Extract the [X, Y] coordinate from the center of the cell holding the provided text.  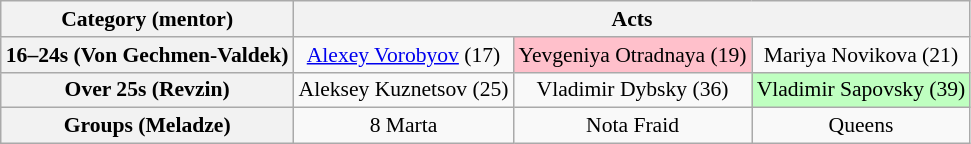
Over 25s (Revzin) [148, 90]
Vladimir Sapovsky (39) [862, 90]
Alexey Vorobyov (17) [404, 55]
Aleksey Kuznetsov (25) [404, 90]
Mariya Novikova (21) [862, 55]
Yevgeniya Otradnaya (19) [632, 55]
Groups (Meladze) [148, 126]
Vladimir Dybsky (36) [632, 90]
Queens [862, 126]
16–24s (Von Gechmen-Valdek) [148, 55]
Category (mentor) [148, 19]
Acts [632, 19]
8 Marta [404, 126]
Nota Fraid [632, 126]
